Pinpoint the cell where the given text exists, returning its (x, y) midpoint coordinate. 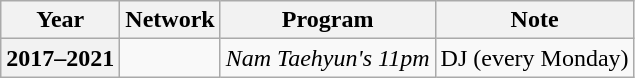
Program (328, 20)
2017–2021 (60, 58)
Year (60, 20)
DJ (every Monday) (534, 58)
Note (534, 20)
Network (170, 20)
Nam Taehyun's 11pm (328, 58)
